Output the (x, y) coordinate of the center of the cell containing the given text.  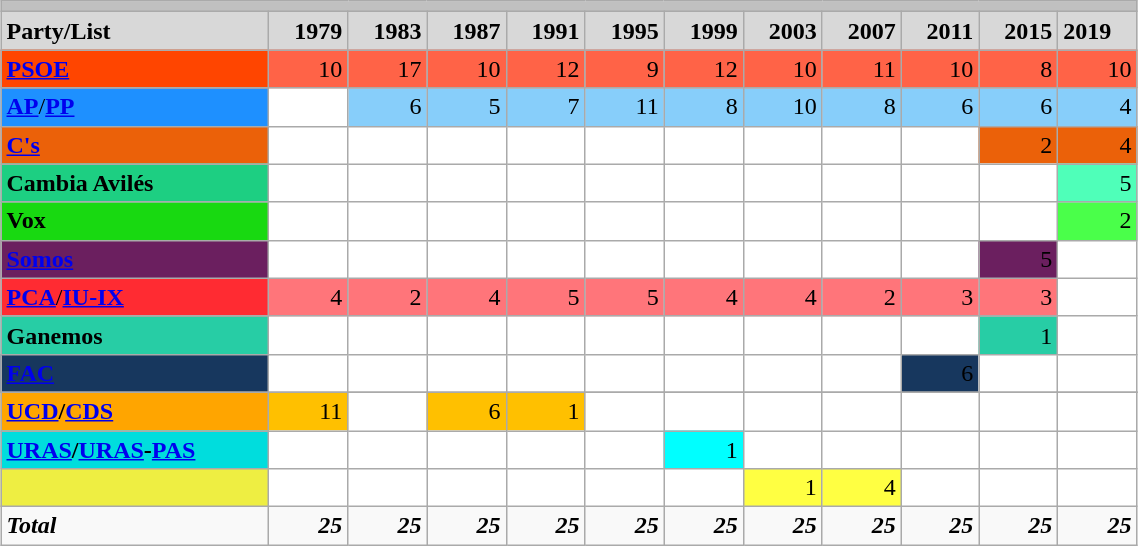
Vox (135, 221)
C's (135, 145)
17 (388, 69)
1999 (704, 31)
1987 (466, 31)
7 (546, 107)
URAS/URAS-PAS (135, 449)
2007 (862, 31)
Ganemos (135, 335)
AP/PP (135, 107)
PCA/IU-IX (135, 297)
1983 (388, 31)
FAC (135, 373)
Cambia Avilés (135, 183)
1995 (624, 31)
PSOE (135, 69)
2019 (1098, 31)
1979 (308, 31)
Total (135, 526)
2011 (940, 31)
2015 (1018, 31)
1991 (546, 31)
Party/List (135, 31)
9 (624, 69)
2003 (782, 31)
Somos (135, 259)
UCD/CDS (135, 411)
